Return the [x, y] coordinate for the center point of the cell that contains the specified text.  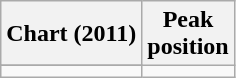
Chart (2011) [72, 34]
Peakposition [188, 34]
